From the cell containing the given text, extract its center point as [x, y] coordinate. 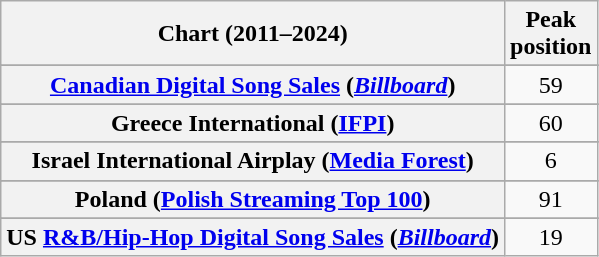
19 [551, 237]
Canadian Digital Song Sales (Billboard) [253, 85]
91 [551, 199]
Peakposition [551, 34]
Chart (2011–2024) [253, 34]
Poland (Polish Streaming Top 100) [253, 199]
US R&B/Hip-Hop Digital Song Sales (Billboard) [253, 237]
Israel International Airplay (Media Forest) [253, 161]
60 [551, 123]
59 [551, 85]
6 [551, 161]
Greece International (IFPI) [253, 123]
